Detect which cell encompasses the target text, then output its [X, Y] center coordinate. 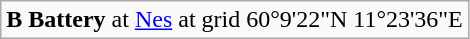
B Battery at Nes at grid 60°9'22"N 11°23'36"E [235, 20]
